Capture the cell that displays the provided text and extract its [x, y] central coordinate. 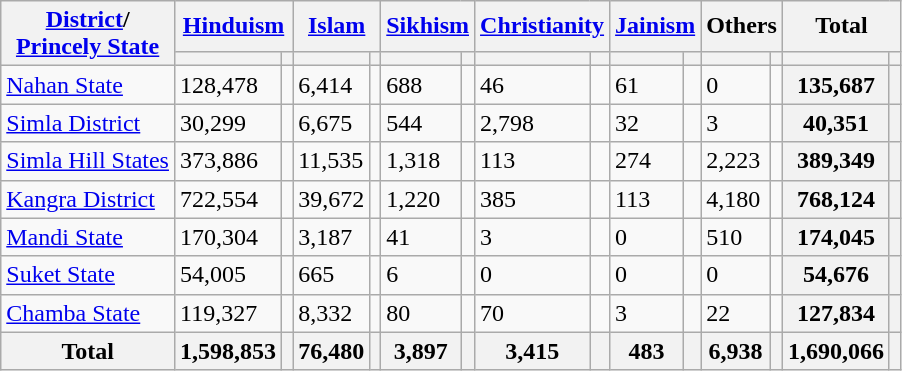
722,554 [228, 199]
Simla District [88, 123]
170,304 [228, 237]
768,124 [836, 199]
11,535 [332, 161]
510 [736, 237]
39,672 [332, 199]
Simla Hill States [88, 161]
Jainism [656, 26]
8,332 [332, 313]
3,415 [532, 351]
135,687 [836, 85]
6,675 [332, 123]
1,690,066 [836, 351]
Hinduism [233, 26]
Mandi State [88, 237]
1,318 [421, 161]
1,220 [421, 199]
389,349 [836, 161]
1,598,853 [228, 351]
80 [421, 313]
3,187 [332, 237]
54,005 [228, 275]
Kangra District [88, 199]
119,327 [228, 313]
Sikhism [428, 26]
54,676 [836, 275]
District/Princely State [88, 34]
2,798 [532, 123]
6 [421, 275]
2,223 [736, 161]
70 [532, 313]
Christianity [542, 26]
Islam [337, 26]
40,351 [836, 123]
32 [647, 123]
274 [647, 161]
127,834 [836, 313]
665 [332, 275]
Chamba State [88, 313]
6,414 [332, 85]
Nahan State [88, 85]
76,480 [332, 351]
61 [647, 85]
Others [742, 26]
174,045 [836, 237]
385 [532, 199]
373,886 [228, 161]
Suket State [88, 275]
544 [421, 123]
6,938 [736, 351]
688 [421, 85]
3,897 [421, 351]
483 [647, 351]
41 [421, 237]
128,478 [228, 85]
4,180 [736, 199]
30,299 [228, 123]
46 [532, 85]
22 [736, 313]
